Detect which cell encompasses the target text, then output its [X, Y] center coordinate. 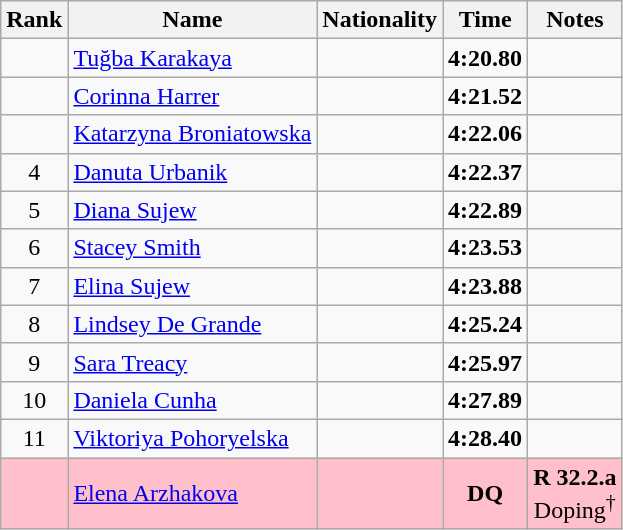
4 [34, 172]
9 [34, 362]
Diana Sujew [192, 210]
Sara Treacy [192, 362]
4:21.52 [486, 96]
Elena Arzhakova [192, 494]
Corinna Harrer [192, 96]
Nationality [380, 20]
Daniela Cunha [192, 400]
7 [34, 286]
4:22.89 [486, 210]
11 [34, 438]
Elina Sujew [192, 286]
4:22.37 [486, 172]
Tuğba Karakaya [192, 58]
5 [34, 210]
4:20.80 [486, 58]
4:25.24 [486, 324]
R 32.2.aDoping† [575, 494]
4:23.53 [486, 248]
4:28.40 [486, 438]
4:22.06 [486, 134]
Name [192, 20]
Rank [34, 20]
Viktoriya Pohoryelska [192, 438]
4:23.88 [486, 286]
Lindsey De Grande [192, 324]
6 [34, 248]
Stacey Smith [192, 248]
4:25.97 [486, 362]
Danuta Urbanik [192, 172]
Time [486, 20]
8 [34, 324]
Katarzyna Broniatowska [192, 134]
DQ [486, 494]
4:27.89 [486, 400]
10 [34, 400]
Notes [575, 20]
